Extract the (x, y) coordinate from the center of the cell holding the provided text.  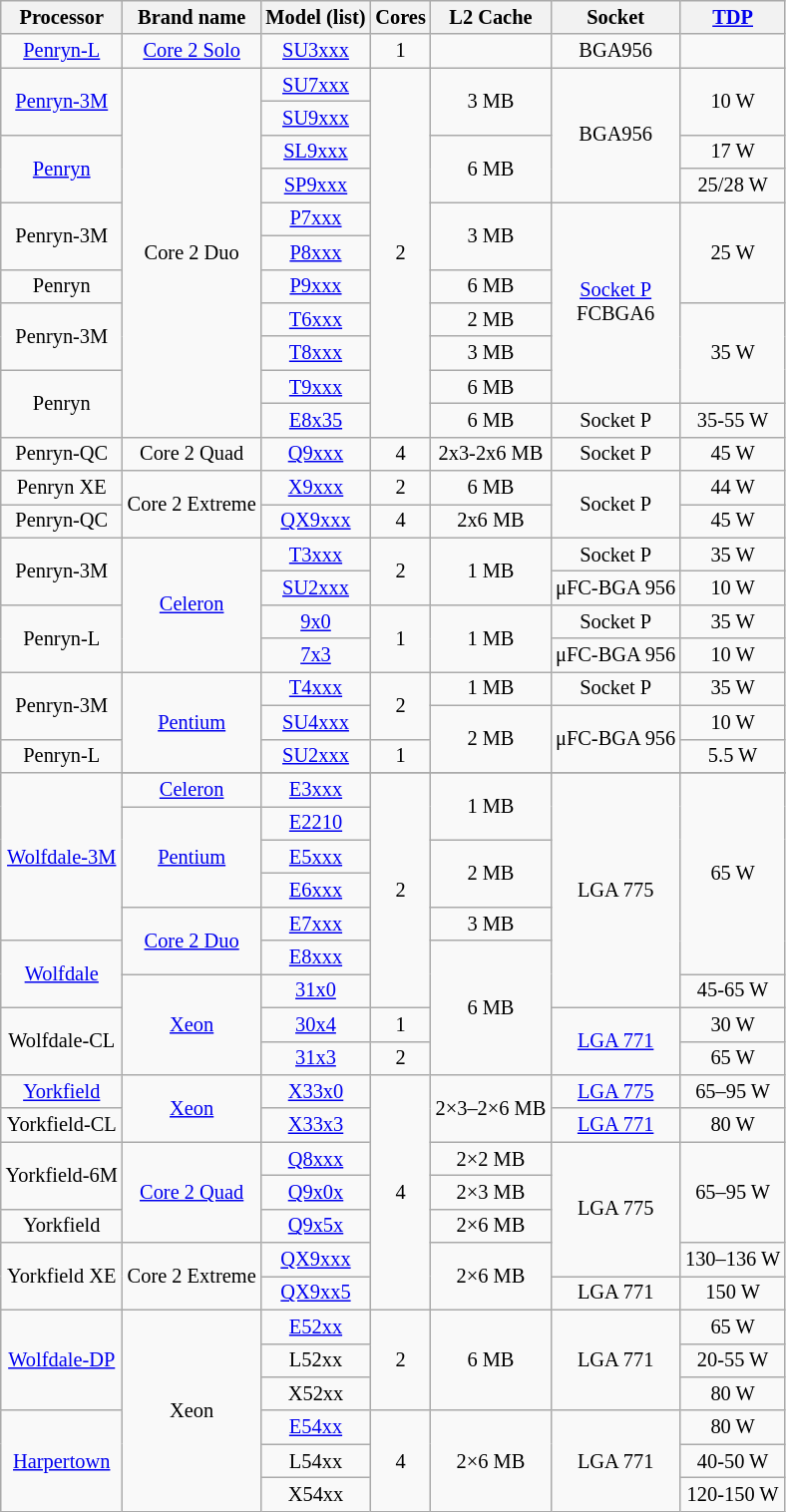
Penryn XE (62, 488)
30 W (732, 1024)
P8xxx (316, 252)
Core 2 Solo (192, 51)
Harpertown (62, 1460)
E54xx (316, 1427)
L54xx (316, 1461)
Yorkfield-CL (62, 1125)
P9xxx (316, 286)
SU9xxx (316, 118)
X52xx (316, 1393)
30x4 (316, 1024)
X54xx (316, 1494)
Cores (400, 17)
2x3-2x6 MB (491, 454)
T8xxx (316, 353)
E8x35 (316, 420)
Wolfdale-DP (62, 1360)
Wolfdale-3M (62, 856)
E52xx (316, 1326)
T3xxx (316, 555)
E7xxx (316, 924)
44 W (732, 488)
T4xxx (316, 688)
T9xxx (316, 387)
X9xxx (316, 488)
2×3–2×6 MB (491, 1107)
9x0 (316, 621)
SU4xxx (316, 722)
SL9xxx (316, 152)
Q9x5x (316, 1226)
25/28 W (732, 186)
SP9xxx (316, 186)
L52xx (316, 1360)
Wolfdale-CL (62, 1041)
E5xxx (316, 857)
SU3xxx (316, 51)
31x3 (316, 1058)
Wolfdale (62, 973)
X33x0 (316, 1091)
T6xxx (316, 319)
17 W (732, 152)
20-55 W (732, 1360)
Q8xxx (316, 1159)
Socket (615, 17)
Yorkfield-6M (62, 1175)
5.5 W (732, 756)
Processor (62, 17)
QX9xx5 (316, 1293)
E6xxx (316, 890)
150 W (732, 1293)
45-65 W (732, 990)
Yorkfield XE (62, 1277)
130–136 W (732, 1260)
Model (list) (316, 17)
7x3 (316, 655)
E2210 (316, 823)
120-150 W (732, 1494)
X33x3 (316, 1125)
40-50 W (732, 1461)
P7xxx (316, 218)
E3xxx (316, 789)
Q9x0x (316, 1192)
35-55 W (732, 420)
2×2 MB (491, 1159)
Socket PFCBGA6 (615, 302)
Brand name (192, 17)
E8xxx (316, 957)
31x0 (316, 990)
SU7xxx (316, 85)
Q9xxx (316, 454)
2x6 MB (491, 521)
TDP (732, 17)
2×3 MB (491, 1192)
25 W (732, 251)
L2 Cache (491, 17)
